Scan for the cell matching the given text and deliver its [x, y] coordinate at center. 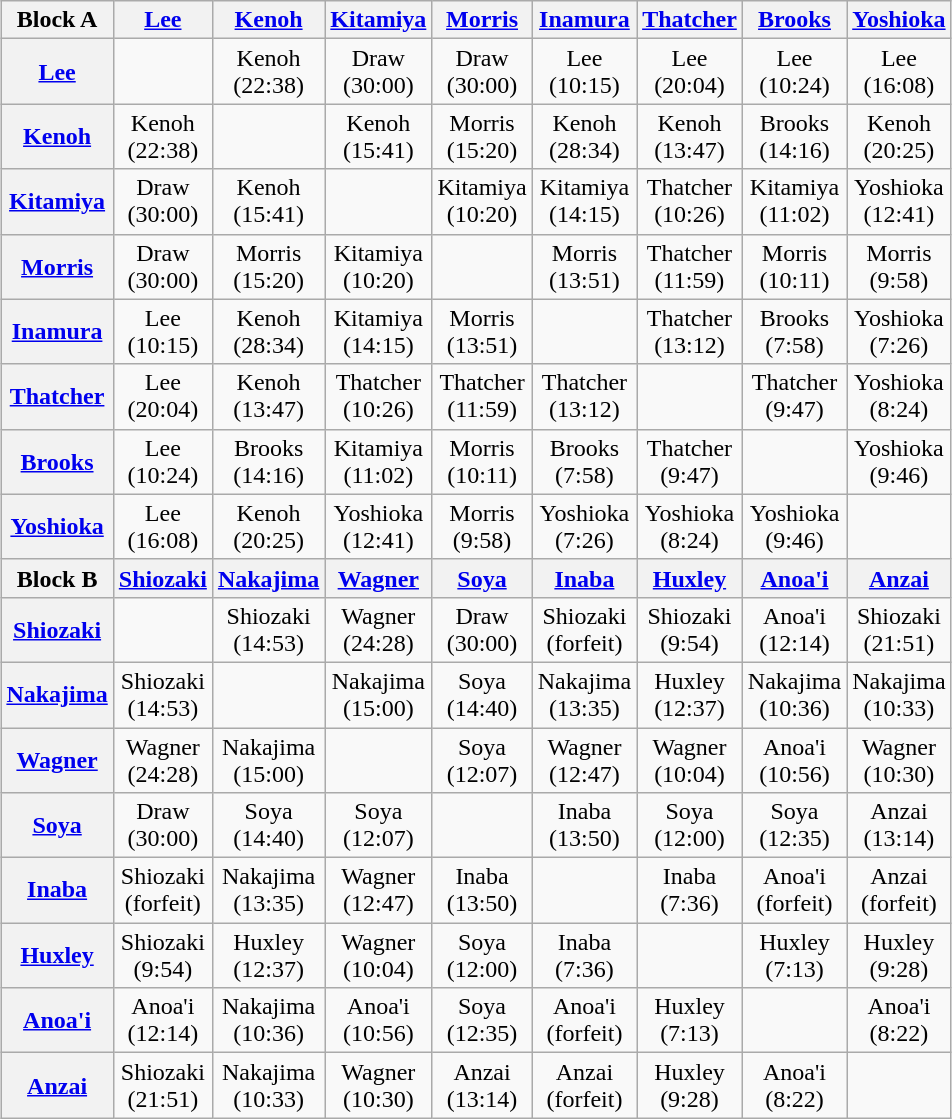
Block A [57, 20]
Block B [57, 578]
